Search for the cell housing the specified text and yield its (x, y) center coordinate. 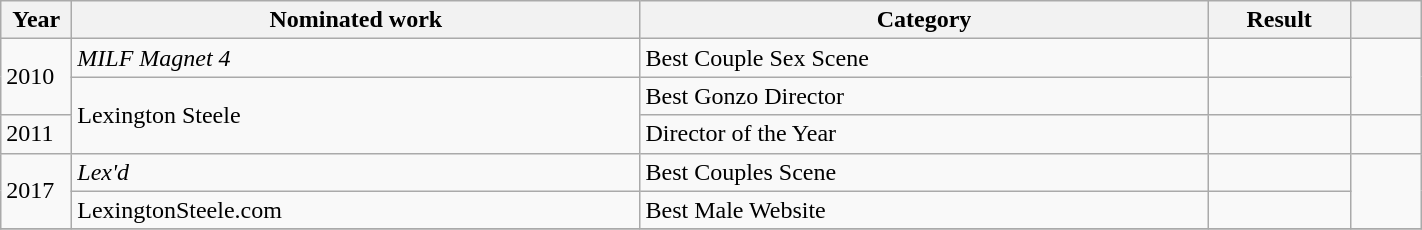
MILF Magnet 4 (356, 58)
LexingtonSteele.com (356, 210)
Result (1279, 20)
2017 (36, 191)
Category (924, 20)
Best Male Website (924, 210)
Best Couples Scene (924, 172)
Best Couple Sex Scene (924, 58)
Director of the Year (924, 134)
Lex'd (356, 172)
Best Gonzo Director (924, 96)
Lexington Steele (356, 115)
Nominated work (356, 20)
Year (36, 20)
2011 (36, 134)
2010 (36, 77)
